From the cell containing the given text, extract its center point as [X, Y] coordinate. 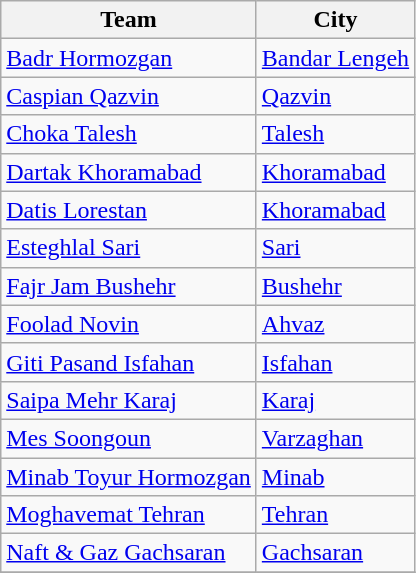
Gachsaran [335, 553]
Foolad Novin [129, 324]
Bushehr [335, 286]
Giti Pasand Isfahan [129, 362]
Datis Lorestan [129, 210]
Varzaghan [335, 438]
Dartak Khoramabad [129, 172]
Fajr Jam Bushehr [129, 286]
Qazvin [335, 96]
Talesh [335, 134]
Karaj [335, 400]
Team [129, 20]
City [335, 20]
Minab [335, 477]
Choka Talesh [129, 134]
Saipa Mehr Karaj [129, 400]
Moghavemat Tehran [129, 515]
Isfahan [335, 362]
Bandar Lengeh [335, 58]
Mes Soongoun [129, 438]
Badr Hormozgan [129, 58]
Ahvaz [335, 324]
Caspian Qazvin [129, 96]
Minab Toyur Hormozgan [129, 477]
Naft & Gaz Gachsaran [129, 553]
Esteghlal Sari [129, 248]
Tehran [335, 515]
Sari [335, 248]
